Capture the cell that displays the provided text and extract its (X, Y) central coordinate. 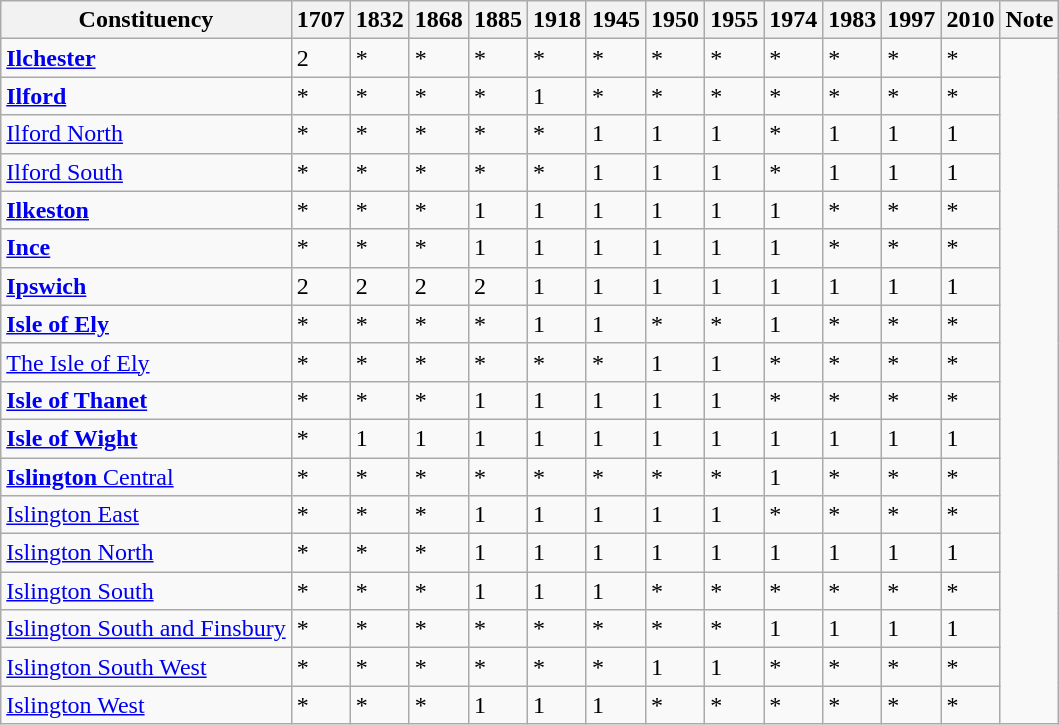
Islington South West (146, 667)
1832 (380, 20)
Ipswich (146, 286)
Islington South (146, 591)
1955 (734, 20)
1983 (852, 20)
1868 (438, 20)
1950 (676, 20)
Isle of Ely (146, 324)
Ilford (146, 96)
Ilford North (146, 134)
Ilchester (146, 58)
1885 (498, 20)
Islington West (146, 705)
Ilkeston (146, 210)
Isle of Wight (146, 438)
Islington East (146, 515)
1974 (794, 20)
2010 (970, 20)
Islington South and Finsbury (146, 629)
Isle of Thanet (146, 400)
Islington North (146, 553)
The Isle of Ely (146, 362)
1918 (556, 20)
Note (1030, 20)
Ince (146, 248)
Constituency (146, 20)
1707 (320, 20)
Ilford South (146, 172)
1997 (912, 20)
1945 (616, 20)
Islington Central (146, 477)
